Detect which cell encompasses the target text, then output its [X, Y] center coordinate. 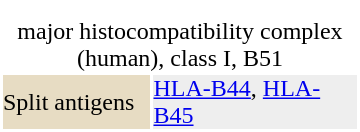
major histocompatibility complex (human), class I, B51 [180, 45]
HLA-B44, HLA-B45 [256, 102]
Split antigens [77, 102]
